Identify which cell holds the provided text, then report its [X, Y] central coordinate. 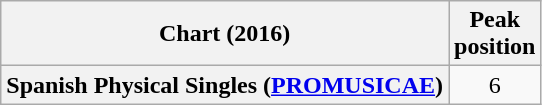
Spanish Physical Singles (PROMUSICAE) [225, 85]
6 [495, 85]
Peakposition [495, 34]
Chart (2016) [225, 34]
